Scan for the cell matching the given text and deliver its (X, Y) coordinate at center. 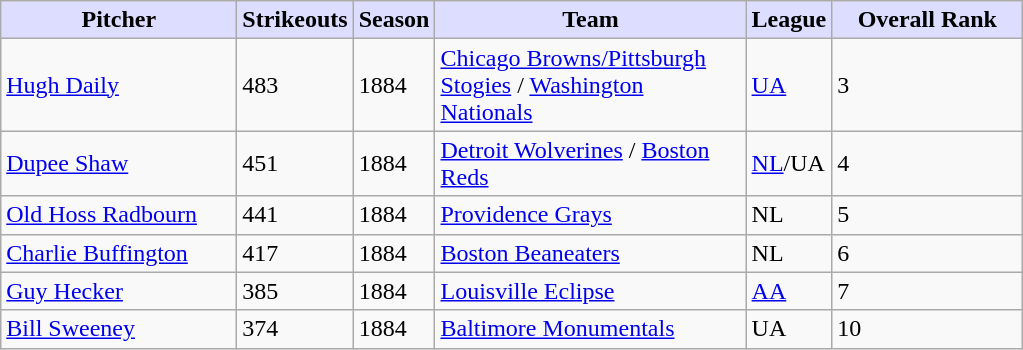
Guy Hecker (119, 291)
Baltimore Monumentals (590, 329)
10 (928, 329)
7 (928, 291)
Pitcher (119, 20)
Charlie Buffington (119, 253)
Chicago Browns/Pittsburgh Stogies / Washington Nationals (590, 85)
5 (928, 215)
374 (295, 329)
4 (928, 164)
NL/UA (789, 164)
451 (295, 164)
417 (295, 253)
Team (590, 20)
Boston Beaneaters (590, 253)
Hugh Daily (119, 85)
6 (928, 253)
AA (789, 291)
Dupee Shaw (119, 164)
483 (295, 85)
385 (295, 291)
Overall Rank (928, 20)
League (789, 20)
Strikeouts (295, 20)
Old Hoss Radbourn (119, 215)
441 (295, 215)
Providence Grays (590, 215)
3 (928, 85)
Louisville Eclipse (590, 291)
Season (394, 20)
Detroit Wolverines / Boston Reds (590, 164)
Bill Sweeney (119, 329)
